Pinpoint the cell where the given text exists, returning its (x, y) midpoint coordinate. 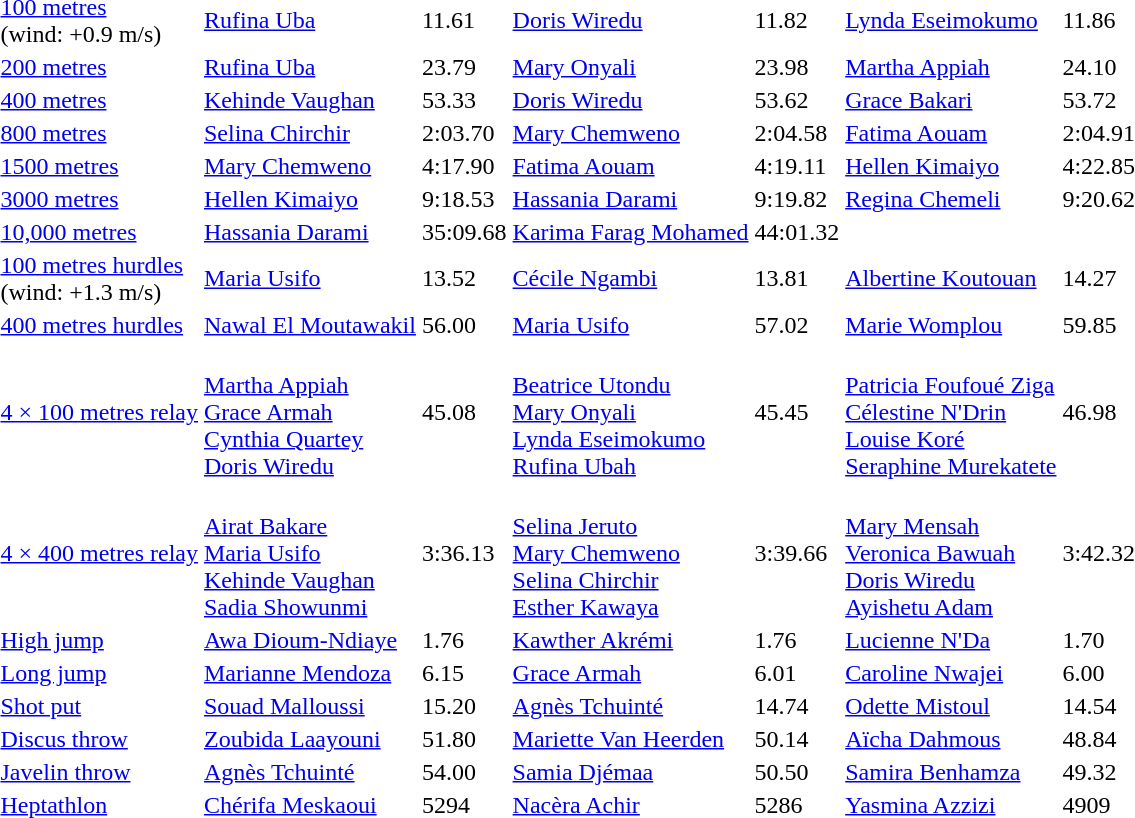
9:19.82 (797, 199)
Zoubida Laayouni (310, 739)
4:19.11 (797, 166)
Awa Dioum-Ndiaye (310, 640)
Regina Chemeli (951, 199)
Albertine Koutouan (951, 278)
Mary Onyali (630, 67)
57.02 (797, 325)
45.45 (797, 412)
Selina JerutoMary ChemwenoSelina ChirchirEsther Kawaya (630, 553)
3:36.13 (464, 553)
Marie Womplou (951, 325)
6.15 (464, 673)
53.62 (797, 100)
Karima Farag Mohamed (630, 232)
14.74 (797, 706)
Nawal El Moutawakil (310, 325)
Lucienne N'Da (951, 640)
Caroline Nwajei (951, 673)
Kawther Akrémi (630, 640)
2:03.70 (464, 133)
6.01 (797, 673)
Grace Bakari (951, 100)
23.98 (797, 67)
Beatrice UtonduMary OnyaliLynda EseimokumoRufina Ubah (630, 412)
56.00 (464, 325)
Doris Wiredu (630, 100)
Rufina Uba (310, 67)
Martha AppiahGrace ArmahCynthia QuarteyDoris Wiredu (310, 412)
9:18.53 (464, 199)
Cécile Ngambi (630, 278)
Grace Armah (630, 673)
Kehinde Vaughan (310, 100)
44:01.32 (797, 232)
54.00 (464, 772)
Mariette Van Heerden (630, 739)
23.79 (464, 67)
Mary MensahVeronica BawuahDoris WireduAyishetu Adam (951, 553)
3:39.66 (797, 553)
50.14 (797, 739)
Aïcha Dahmous (951, 739)
Patricia Foufoué ZigaCélestine N'DrinLouise KoréSeraphine Murekatete (951, 412)
Souad Malloussi (310, 706)
Martha Appiah (951, 67)
Airat BakareMaria UsifoKehinde VaughanSadia Showunmi (310, 553)
Samia Djémaa (630, 772)
50.50 (797, 772)
51.80 (464, 739)
Selina Chirchir (310, 133)
Odette Mistoul (951, 706)
2:04.58 (797, 133)
13.81 (797, 278)
45.08 (464, 412)
53.33 (464, 100)
35:09.68 (464, 232)
4:17.90 (464, 166)
15.20 (464, 706)
Marianne Mendoza (310, 673)
Samira Benhamza (951, 772)
13.52 (464, 278)
